Determine the (X, Y) coordinate at the center of the cell enclosing the given text.  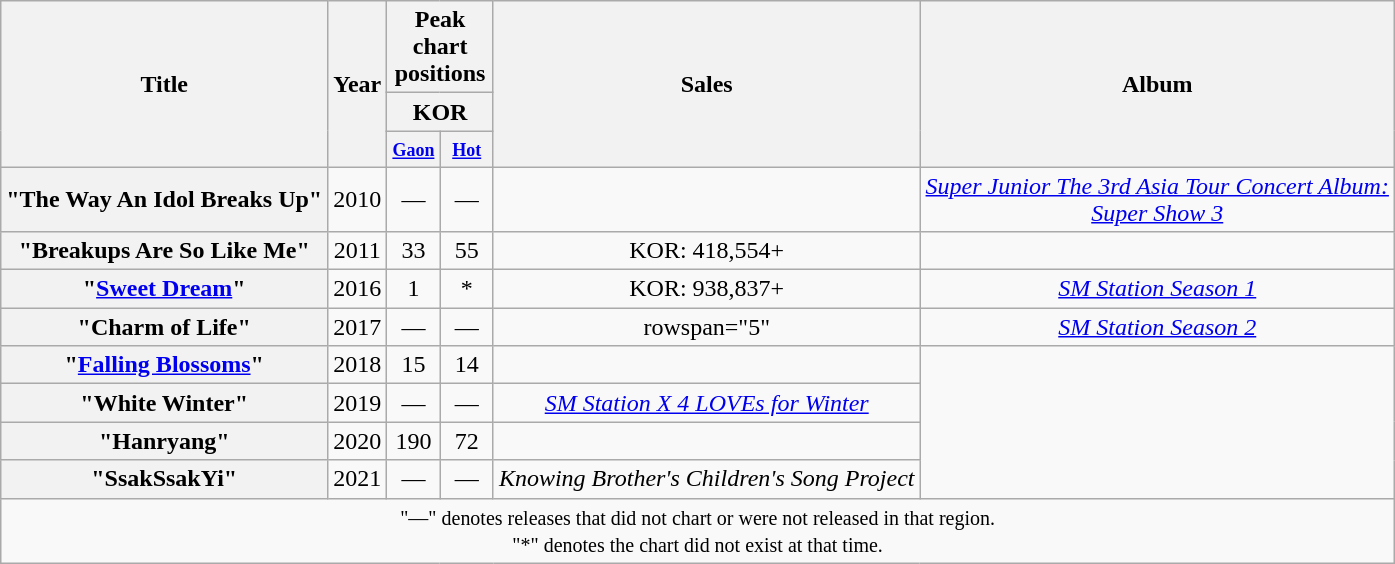
"White Winter" (164, 403)
"The Way An Idol Breaks Up" (164, 198)
2011 (358, 251)
Peak chart positions (440, 47)
2018 (358, 365)
2010 (358, 198)
* (466, 289)
"SsakSsakYi" (164, 479)
2016 (358, 289)
"Falling Blossoms" (164, 365)
KOR: 938,837+ (706, 289)
1 (414, 289)
SM Station Season 1 (1157, 289)
2020 (358, 441)
2019 (358, 403)
15 (414, 365)
rowspan="5" (706, 327)
"Hanryang" (164, 441)
2017 (358, 327)
72 (466, 441)
Gaon (414, 149)
Year (358, 84)
Sales (706, 84)
55 (466, 251)
2021 (358, 479)
Knowing Brother's Children's Song Project (706, 479)
Hot (466, 149)
KOR: 418,554+ (706, 251)
14 (466, 365)
"Breakups Are So Like Me" (164, 251)
190 (414, 441)
KOR (440, 112)
"Charm of Life" (164, 327)
"—" denotes releases that did not chart or were not released in that region."*" denotes the chart did not exist at that time. (698, 530)
33 (414, 251)
Title (164, 84)
SM Station Season 2 (1157, 327)
Super Junior The 3rd Asia Tour Concert Album: Super Show 3 (1157, 198)
SM Station X 4 LOVEs for Winter (706, 403)
Album (1157, 84)
"Sweet Dream" (164, 289)
